Determine the (x, y) coordinate at the center of the cell enclosing the given text.  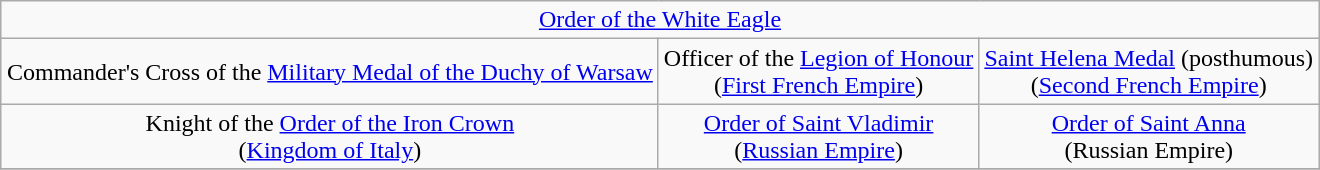
Order of Saint Vladimir(Russian Empire) (818, 136)
Officer of the Legion of Honour(First French Empire) (818, 72)
Knight of the Order of the Iron Crown(Kingdom of Italy) (330, 136)
Order of the White Eagle (660, 20)
Commander's Cross of the Military Medal of the Duchy of Warsaw (330, 72)
Saint Helena Medal (posthumous)(Second French Empire) (1149, 72)
Order of Saint Anna(Russian Empire) (1149, 136)
